Pinpoint the cell where the given text exists, returning its [X, Y] midpoint coordinate. 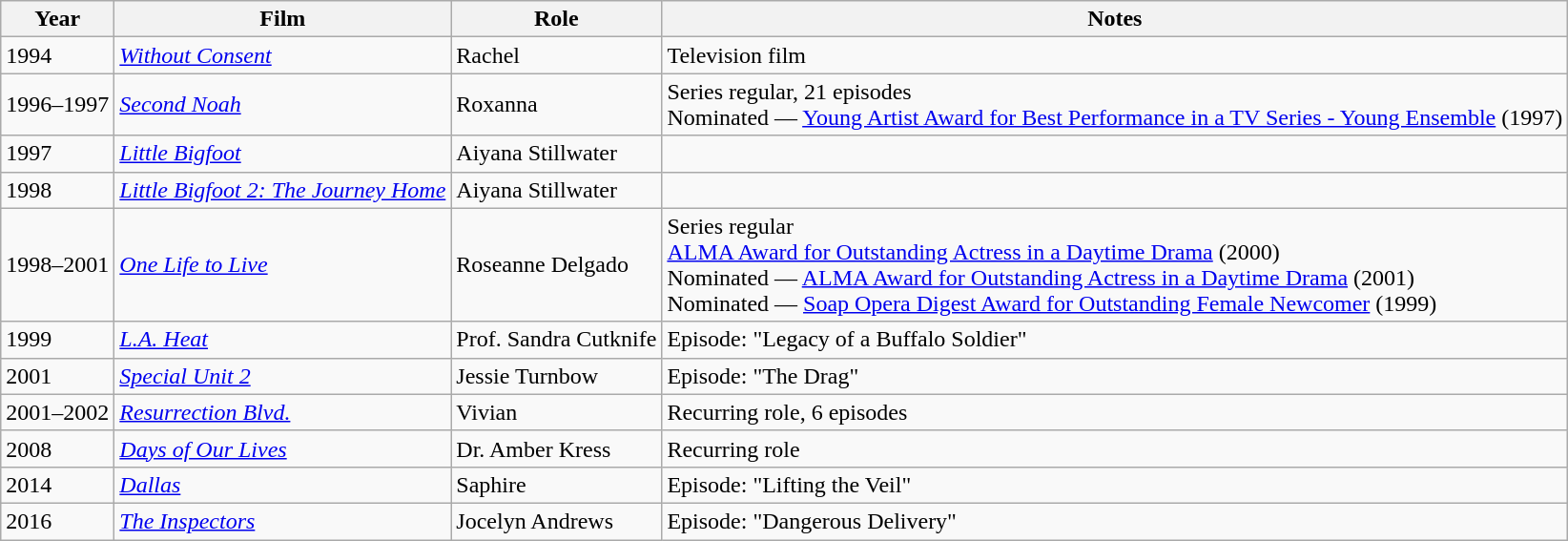
The Inspectors [282, 521]
Prof. Sandra Cutknife [557, 340]
Role [557, 19]
Dallas [282, 485]
Episode: "The Drag" [1115, 376]
Roseanne Delgado [557, 265]
1998–2001 [57, 265]
Dr. Amber Kress [557, 448]
Television film [1115, 55]
Recurring role [1115, 448]
Episode: "Lifting the Veil" [1115, 485]
Episode: "Dangerous Delivery" [1115, 521]
Year [57, 19]
Little Bigfoot 2: The Journey Home [282, 190]
Recurring role, 6 episodes [1115, 412]
1998 [57, 190]
Without Consent [282, 55]
Notes [1115, 19]
Little Bigfoot [282, 154]
One Life to Live [282, 265]
Second Noah [282, 105]
2014 [57, 485]
Resurrection Blvd. [282, 412]
2001 [57, 376]
L.A. Heat [282, 340]
2001–2002 [57, 412]
Vivian [557, 412]
Roxanna [557, 105]
2008 [57, 448]
Rachel [557, 55]
Special Unit 2 [282, 376]
1996–1997 [57, 105]
Jessie Turnbow [557, 376]
Film [282, 19]
Series regular, 21 episodesNominated — Young Artist Award for Best Performance in a TV Series - Young Ensemble (1997) [1115, 105]
Episode: "Legacy of a Buffalo Soldier" [1115, 340]
Saphire [557, 485]
1997 [57, 154]
2016 [57, 521]
Jocelyn Andrews [557, 521]
1999 [57, 340]
Days of Our Lives [282, 448]
1994 [57, 55]
